Locate the cell with the specified text and output its (X, Y) center coordinate. 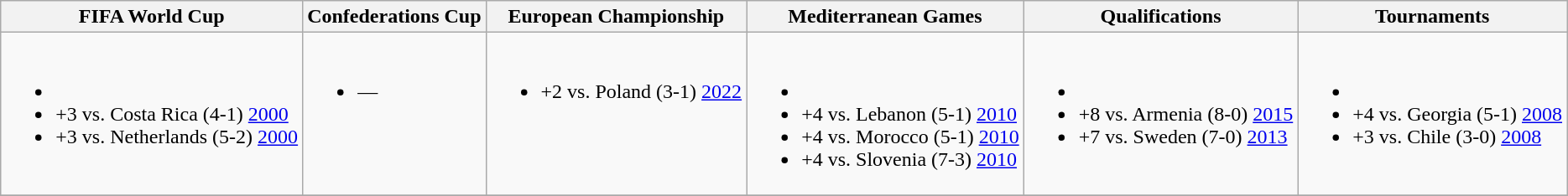
Mediterranean Games (886, 17)
+3 vs. Costa Rica (4-1) 2000+3 vs. Netherlands (5-2) 2000 (152, 114)
+2 vs. Poland (3-1) 2022 (616, 114)
Qualifications (1161, 17)
Tournaments (1433, 17)
European Championship (616, 17)
+4 vs. Georgia (5-1) 2008+3 vs. Chile (3-0) 2008 (1433, 114)
+4 vs. Lebanon (5-1) 2010+4 vs. Morocco (5-1) 2010+4 vs. Slovenia (7-3) 2010 (886, 114)
— (394, 114)
Confederations Cup (394, 17)
FIFA World Cup (152, 17)
+8 vs. Armenia (8-0) 2015+7 vs. Sweden (7-0) 2013 (1161, 114)
